Scan for the cell matching the given text and deliver its [X, Y] coordinate at center. 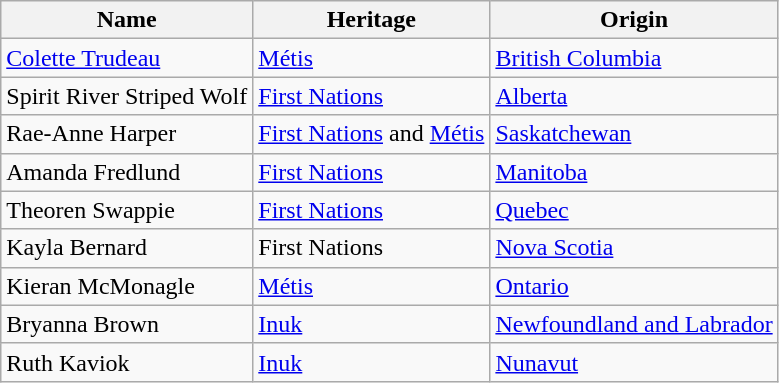
Kayla Bernard [127, 248]
Ontario [634, 286]
Amanda Fredlund [127, 172]
Nova Scotia [634, 248]
Nunavut [634, 362]
Spirit River Striped Wolf [127, 96]
British Columbia [634, 58]
Saskatchewan [634, 134]
Ruth Kaviok [127, 362]
First Nations and Métis [372, 134]
Bryanna Brown [127, 324]
Colette Trudeau [127, 58]
Rae-Anne Harper [127, 134]
Manitoba [634, 172]
Kieran McMonagle [127, 286]
Alberta [634, 96]
Quebec [634, 210]
Theoren Swappie [127, 210]
Origin [634, 20]
Newfoundland and Labrador [634, 324]
Heritage [372, 20]
Name [127, 20]
